Output the [X, Y] coordinate of the center of the cell containing the given text.  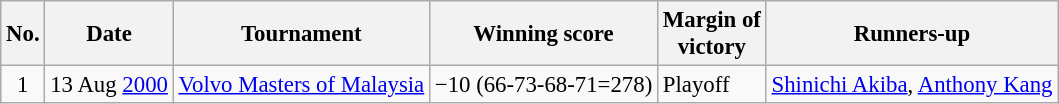
Volvo Masters of Malaysia [301, 85]
Tournament [301, 34]
Playoff [712, 85]
Margin ofvictory [712, 34]
Runners-up [912, 34]
13 Aug 2000 [109, 85]
No. [23, 34]
−10 (66-73-68-71=278) [544, 85]
Shinichi Akiba, Anthony Kang [912, 85]
Date [109, 34]
1 [23, 85]
Winning score [544, 34]
